For the text-containing cell, return its midpoint in (x, y) coordinate format. 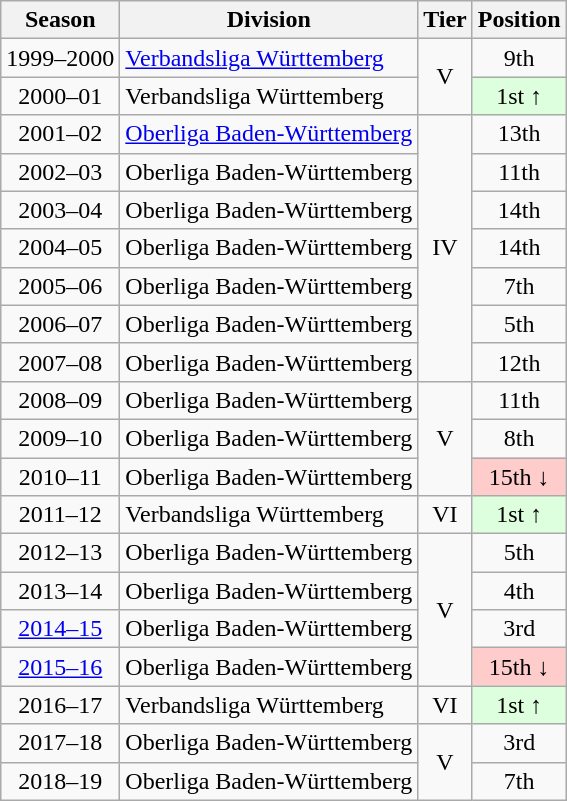
Tier (446, 20)
4th (519, 591)
Position (519, 20)
1999–2000 (60, 58)
2000–01 (60, 96)
8th (519, 438)
2011–12 (60, 515)
2012–13 (60, 553)
2018–19 (60, 781)
12th (519, 362)
IV (446, 248)
2006–07 (60, 324)
2002–03 (60, 172)
2001–02 (60, 134)
2008–09 (60, 400)
13th (519, 134)
2010–11 (60, 477)
2005–06 (60, 286)
2004–05 (60, 248)
2015–16 (60, 667)
2007–08 (60, 362)
2017–18 (60, 743)
2016–17 (60, 705)
2009–10 (60, 438)
2014–15 (60, 629)
Season (60, 20)
Division (269, 20)
2013–14 (60, 591)
9th (519, 58)
2003–04 (60, 210)
